Return the [X, Y] coordinate for the center point of the cell that contains the specified text.  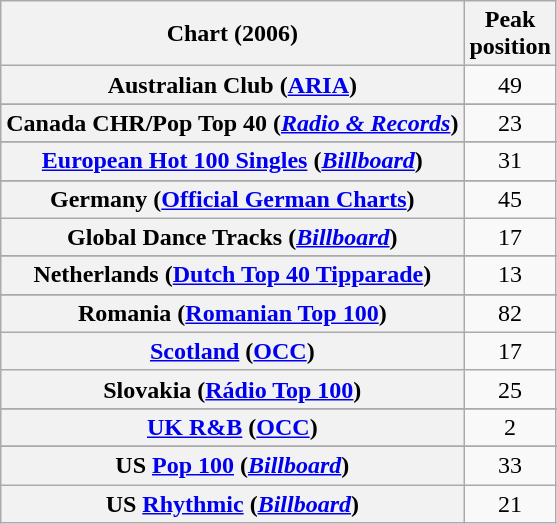
25 [510, 389]
US Pop 100 (Billboard) [232, 465]
Chart (2006) [232, 34]
European Hot 100 Singles (Billboard) [232, 161]
Netherlands (Dutch Top 40 Tipparade) [232, 275]
82 [510, 313]
Scotland (OCC) [232, 351]
Slovakia (Rádio Top 100) [232, 389]
US Rhythmic (Billboard) [232, 503]
31 [510, 161]
21 [510, 503]
49 [510, 85]
2 [510, 427]
Peakposition [510, 34]
UK R&B (OCC) [232, 427]
23 [510, 123]
Germany (Official German Charts) [232, 199]
33 [510, 465]
45 [510, 199]
Canada CHR/Pop Top 40 (Radio & Records) [232, 123]
Romania (Romanian Top 100) [232, 313]
Global Dance Tracks (Billboard) [232, 237]
13 [510, 275]
Australian Club (ARIA) [232, 85]
